Output the (x, y) coordinate of the center of the cell containing the given text.  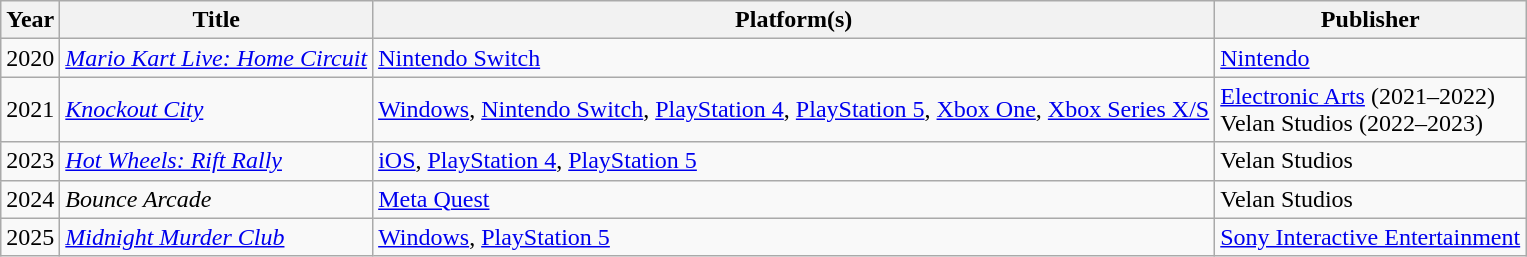
Title (216, 20)
Windows, PlayStation 5 (794, 237)
Platform(s) (794, 20)
2023 (30, 161)
Windows, Nintendo Switch, PlayStation 4, PlayStation 5, Xbox One, Xbox Series X/S (794, 110)
Sony Interactive Entertainment (1370, 237)
Year (30, 20)
Hot Wheels: Rift Rally (216, 161)
Meta Quest (794, 199)
iOS, PlayStation 4, PlayStation 5 (794, 161)
2024 (30, 199)
2025 (30, 237)
Bounce Arcade (216, 199)
Nintendo (1370, 58)
Publisher (1370, 20)
2021 (30, 110)
Knockout City (216, 110)
Midnight Murder Club (216, 237)
Nintendo Switch (794, 58)
2020 (30, 58)
Mario Kart Live: Home Circuit (216, 58)
Electronic Arts (2021–2022)Velan Studios (2022–2023) (1370, 110)
